Find where the given text appears and provide that cell's center as [X, Y] coordinate. 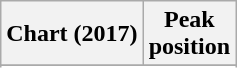
Peakposition [189, 34]
Chart (2017) [72, 34]
